Return the (x, y) coordinate for the center point of the cell that contains the specified text.  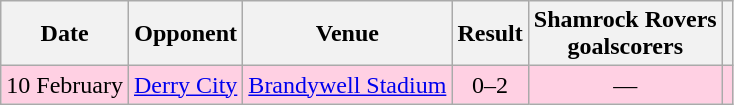
Brandywell Stadium (348, 85)
Shamrock Roversgoalscorers (625, 34)
Derry City (185, 85)
Date (65, 34)
Result (490, 34)
Opponent (185, 34)
0–2 (490, 85)
Venue (348, 34)
10 February (65, 85)
— (625, 85)
